Pinpoint the cell where the given text exists, returning its [x, y] midpoint coordinate. 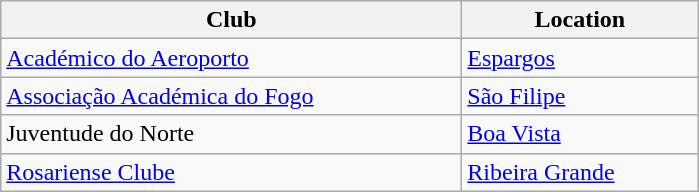
Club [232, 20]
Ribeira Grande [580, 172]
Location [580, 20]
Académico do Aeroporto [232, 58]
Juventude do Norte [232, 134]
Rosariense Clube [232, 172]
Boa Vista [580, 134]
Espargos [580, 58]
Associação Académica do Fogo [232, 96]
São Filipe [580, 96]
